Detect which cell encompasses the target text, then output its (x, y) center coordinate. 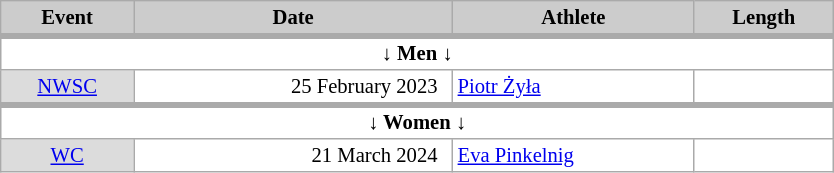
↓ Men ↓ (418, 52)
↓ Women ↓ (418, 121)
Athlete (574, 17)
Eva Pinkelnig (574, 154)
Piotr Żyła (574, 87)
Event (68, 17)
WC (68, 154)
NWSC (68, 87)
21 March 2024 (294, 154)
Date (294, 17)
25 February 2023 (294, 87)
Length (764, 17)
